Identify which cell holds the provided text, then report its (X, Y) central coordinate. 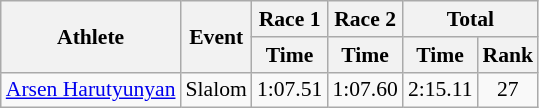
2:15.11 (440, 90)
Rank (508, 55)
Event (216, 36)
27 (508, 90)
Total (470, 19)
Athlete (91, 36)
Race 2 (364, 19)
Race 1 (290, 19)
Arsen Harutyunyan (91, 90)
1:07.51 (290, 90)
1:07.60 (364, 90)
Slalom (216, 90)
